Extract the (X, Y) coordinate from the center of the cell holding the provided text.  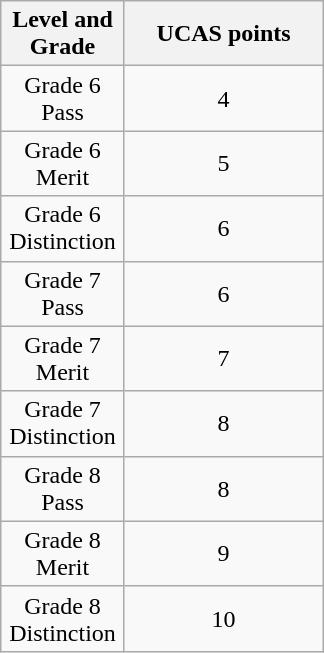
Grade 6 Merit (63, 164)
Grade 8 Pass (63, 488)
Level and Grade (63, 34)
UCAS points (224, 34)
4 (224, 98)
Grade 8 Distinction (63, 618)
9 (224, 554)
7 (224, 358)
5 (224, 164)
Grade 6 Pass (63, 98)
Grade 7 Distinction (63, 424)
Grade 7 Merit (63, 358)
Grade 6 Distinction (63, 228)
10 (224, 618)
Grade 7 Pass (63, 294)
Grade 8 Merit (63, 554)
